Search for the cell housing the specified text and yield its [X, Y] center coordinate. 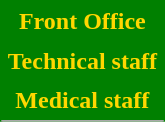
Medical staff [83, 101]
Front Office [83, 22]
Technical staff [83, 61]
